For the text-containing cell, return its midpoint in [x, y] coordinate format. 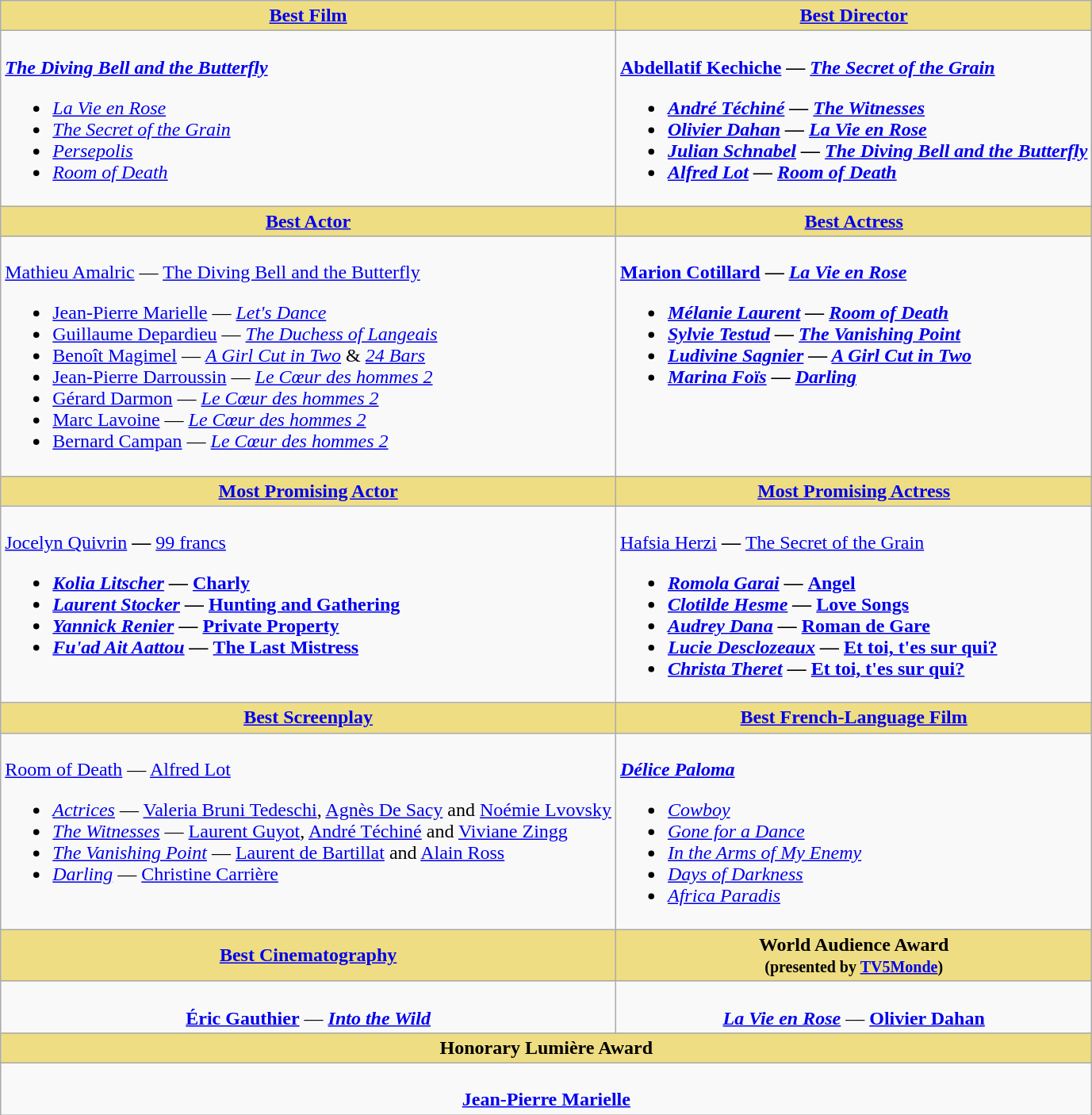
Best Actress [853, 221]
Best Screenplay [308, 718]
Jean-Pierre Marielle [546, 1088]
Most Promising Actor [308, 491]
Éric Gauthier — Into the Wild [308, 1007]
La Vie en Rose — Olivier Dahan [853, 1007]
Best Director [853, 16]
Most Promising Actress [853, 491]
The Diving Bell and the ButterflyLa Vie en RoseThe Secret of the GrainPersepolisRoom of Death [308, 119]
Honorary Lumière Award [546, 1048]
Best French-Language Film [853, 718]
Best Film [308, 16]
Délice PalomaCowboyGone for a DanceIn the Arms of My EnemyDays of DarknessAfrica Paradis [853, 831]
Best Actor [308, 221]
World Audience Award (presented by TV5Monde) [853, 955]
Best Cinematography [308, 955]
